Detect which cell encompasses the target text, then output its (X, Y) center coordinate. 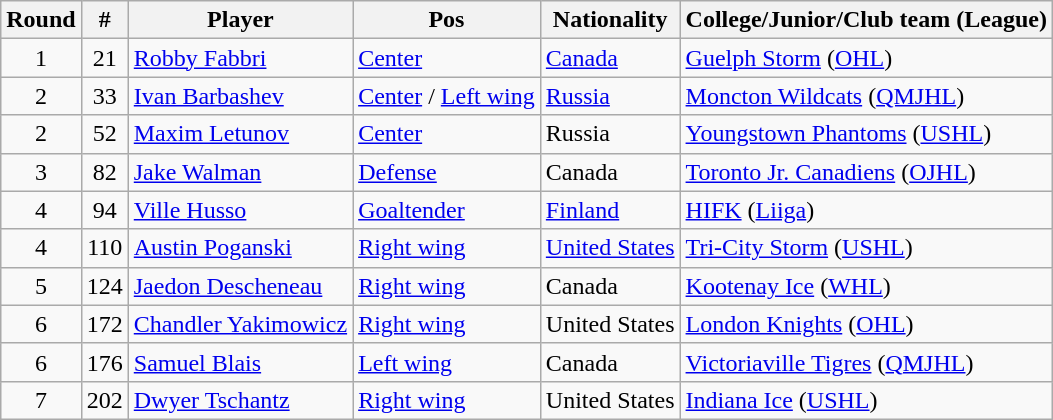
176 (104, 362)
202 (104, 400)
Round (41, 20)
Dwyer Tschantz (240, 400)
52 (104, 134)
Jake Walman (240, 172)
Robby Fabbri (240, 58)
1 (41, 58)
Left wing (447, 362)
Center / Left wing (447, 96)
Goaltender (447, 210)
Victoriaville Tigres (QMJHL) (866, 362)
5 (41, 286)
94 (104, 210)
Toronto Jr. Canadiens (OJHL) (866, 172)
Guelph Storm (OHL) (866, 58)
College/Junior/Club team (League) (866, 20)
Finland (610, 210)
Nationality (610, 20)
3 (41, 172)
Player (240, 20)
Chandler Yakimowicz (240, 324)
Jaedon Descheneau (240, 286)
Defense (447, 172)
124 (104, 286)
7 (41, 400)
HIFK (Liiga) (866, 210)
Indiana Ice (USHL) (866, 400)
# (104, 20)
110 (104, 248)
Ville Husso (240, 210)
82 (104, 172)
Samuel Blais (240, 362)
London Knights (OHL) (866, 324)
Kootenay Ice (WHL) (866, 286)
172 (104, 324)
Ivan Barbashev (240, 96)
Pos (447, 20)
Youngstown Phantoms (USHL) (866, 134)
Maxim Letunov (240, 134)
21 (104, 58)
Tri-City Storm (USHL) (866, 248)
33 (104, 96)
Moncton Wildcats (QMJHL) (866, 96)
Austin Poganski (240, 248)
